Output the (X, Y) coordinate of the center of the cell containing the given text.  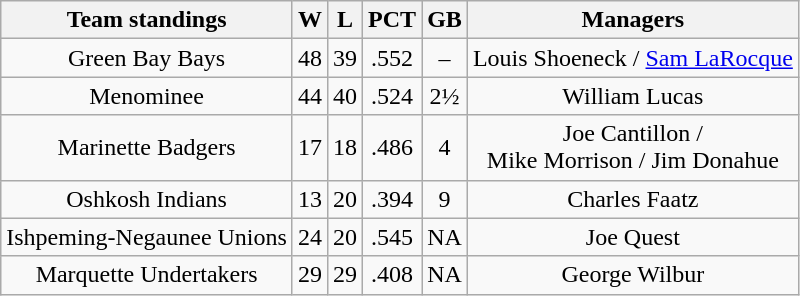
.394 (392, 199)
13 (310, 199)
.545 (392, 237)
.552 (392, 58)
GB (445, 20)
40 (344, 96)
.408 (392, 275)
Team standings (147, 20)
PCT (392, 20)
44 (310, 96)
.524 (392, 96)
Marquette Undertakers (147, 275)
18 (344, 148)
Marinette Badgers (147, 148)
– (445, 58)
39 (344, 58)
2½ (445, 96)
Louis Shoeneck / Sam LaRocque (632, 58)
Joe Cantillon / Mike Morrison / Jim Donahue (632, 148)
4 (445, 148)
Green Bay Bays (147, 58)
George Wilbur (632, 275)
Oshkosh Indians (147, 199)
48 (310, 58)
L (344, 20)
Managers (632, 20)
Charles Faatz (632, 199)
William Lucas (632, 96)
24 (310, 237)
9 (445, 199)
Joe Quest (632, 237)
.486 (392, 148)
Ishpeming-Negaunee Unions (147, 237)
Menominee (147, 96)
W (310, 20)
17 (310, 148)
